For the text-containing cell, return its midpoint in [X, Y] coordinate format. 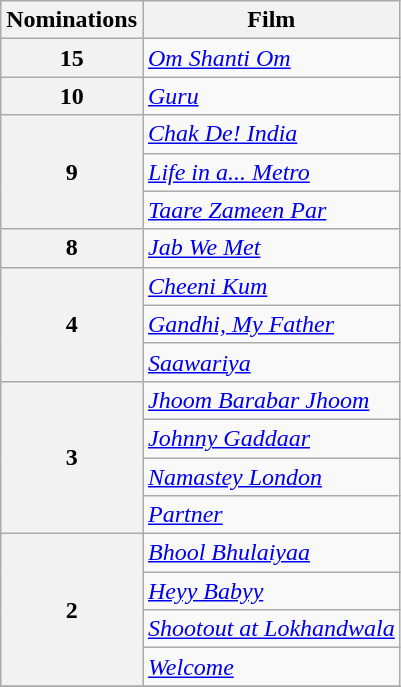
Heyy Babyy [271, 591]
Bhool Bhulaiyaa [271, 553]
3 [72, 457]
Johnny Gaddaar [271, 438]
9 [72, 172]
Jab We Met [271, 248]
Taare Zameen Par [271, 210]
Shootout at Lokhandwala [271, 629]
Saawariya [271, 362]
Cheeni Kum [271, 286]
Jhoom Barabar Jhoom [271, 400]
Nominations [72, 20]
4 [72, 324]
Welcome [271, 667]
Namastey London [271, 477]
Life in a... Metro [271, 172]
2 [72, 610]
Om Shanti Om [271, 58]
8 [72, 248]
Film [271, 20]
Gandhi, My Father [271, 324]
Partner [271, 515]
Guru [271, 96]
15 [72, 58]
10 [72, 96]
Chak De! India [271, 134]
